Determine the [x, y] coordinate at the center of the cell enclosing the given text.  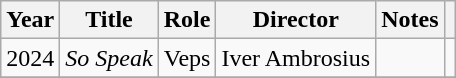
Iver Ambrosius [296, 58]
Notes [410, 20]
Year [30, 20]
2024 [30, 58]
Role [187, 20]
Director [296, 20]
Title [109, 20]
So Speak [109, 58]
Veps [187, 58]
